Output the (X, Y) coordinate of the center of the cell containing the given text.  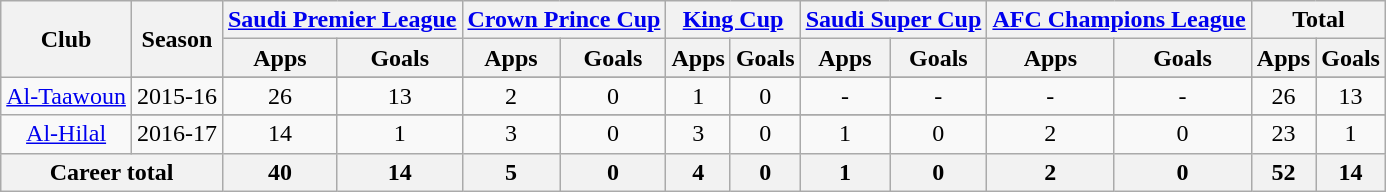
5 (511, 172)
King Cup (733, 20)
Season (176, 39)
Career total (112, 172)
Crown Prince Cup (564, 20)
2015-16 (176, 96)
4 (698, 172)
2016-17 (176, 134)
Club (66, 39)
Al-Taawoun (66, 96)
52 (1283, 172)
40 (280, 172)
Saudi Premier League (342, 20)
23 (1283, 134)
Total (1318, 20)
Al-Hilal (66, 134)
Saudi Super Cup (894, 20)
AFC Champions League (1119, 20)
